Find where the given text appears and provide that cell's center as (x, y) coordinate. 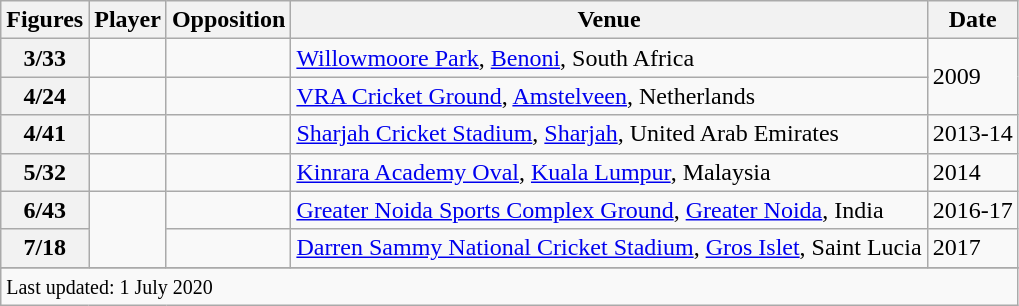
Greater Noida Sports Complex Ground, Greater Noida, India (609, 210)
2013-14 (972, 134)
Venue (609, 20)
4/24 (45, 96)
4/41 (45, 134)
5/32 (45, 172)
Kinrara Academy Oval, Kuala Lumpur, Malaysia (609, 172)
Player (128, 20)
Date (972, 20)
6/43 (45, 210)
VRA Cricket Ground, Amstelveen, Netherlands (609, 96)
2016-17 (972, 210)
Darren Sammy National Cricket Stadium, Gros Islet, Saint Lucia (609, 248)
7/18 (45, 248)
Figures (45, 20)
Willowmoore Park, Benoni, South Africa (609, 58)
2014 (972, 172)
2009 (972, 77)
2017 (972, 248)
Last updated: 1 July 2020 (510, 286)
3/33 (45, 58)
Opposition (228, 20)
Sharjah Cricket Stadium, Sharjah, United Arab Emirates (609, 134)
